Return the (x, y) coordinate for the center point of the cell that contains the specified text.  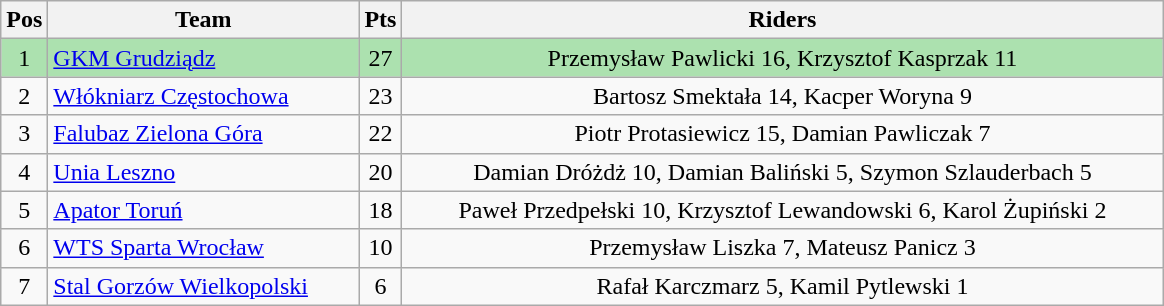
Pts (380, 20)
Damian Dróżdż 10, Damian Baliński 5, Szymon Szlauderbach 5 (782, 172)
Przemysław Pawlicki 16, Krzysztof Kasprzak 11 (782, 58)
Piotr Protasiewicz 15, Damian Pawliczak 7 (782, 134)
GKM Grudziądz (204, 58)
WTS Sparta Wrocław (204, 248)
22 (380, 134)
18 (380, 210)
20 (380, 172)
5 (24, 210)
Włókniarz Częstochowa (204, 96)
Riders (782, 20)
1 (24, 58)
7 (24, 286)
Falubaz Zielona Góra (204, 134)
Przemysław Liszka 7, Mateusz Panicz 3 (782, 248)
Rafał Karczmarz 5, Kamil Pytlewski 1 (782, 286)
Team (204, 20)
Stal Gorzów Wielkopolski (204, 286)
Bartosz Smektała 14, Kacper Woryna 9 (782, 96)
Paweł Przedpełski 10, Krzysztof Lewandowski 6, Karol Żupiński 2 (782, 210)
3 (24, 134)
2 (24, 96)
Pos (24, 20)
Apator Toruń (204, 210)
27 (380, 58)
23 (380, 96)
4 (24, 172)
Unia Leszno (204, 172)
10 (380, 248)
